Find where the given text appears and provide that cell's center as (x, y) coordinate. 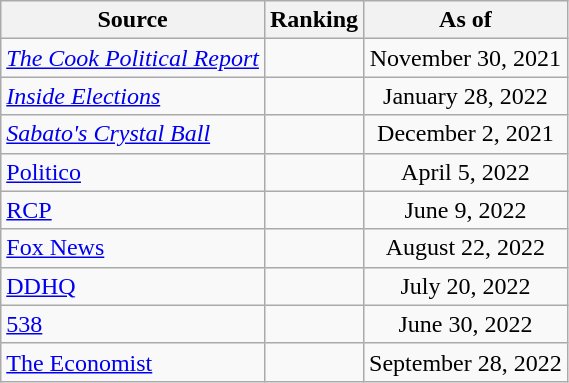
November 30, 2021 (466, 58)
Ranking (314, 20)
As of (466, 20)
June 9, 2022 (466, 210)
December 2, 2021 (466, 134)
September 28, 2022 (466, 362)
July 20, 2022 (466, 286)
The Economist (133, 362)
Politico (133, 172)
Inside Elections (133, 96)
Fox News (133, 248)
June 30, 2022 (466, 324)
August 22, 2022 (466, 248)
538 (133, 324)
The Cook Political Report (133, 58)
April 5, 2022 (466, 172)
Source (133, 20)
RCP (133, 210)
January 28, 2022 (466, 96)
Sabato's Crystal Ball (133, 134)
DDHQ (133, 286)
